Return the (X, Y) coordinate for the center point of the cell that contains the specified text.  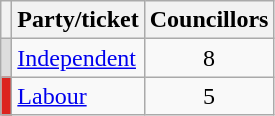
Party/ticket (78, 20)
Councillors (209, 20)
5 (209, 96)
Independent (78, 58)
Labour (78, 96)
8 (209, 58)
